Capture the cell that displays the provided text and extract its [X, Y] central coordinate. 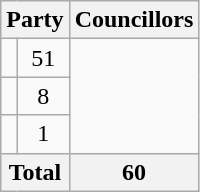
Councillors [134, 20]
1 [43, 134]
Total [35, 172]
60 [134, 172]
8 [43, 96]
Party [35, 20]
51 [43, 58]
